Return (X, Y) of the center of cell containing provided text 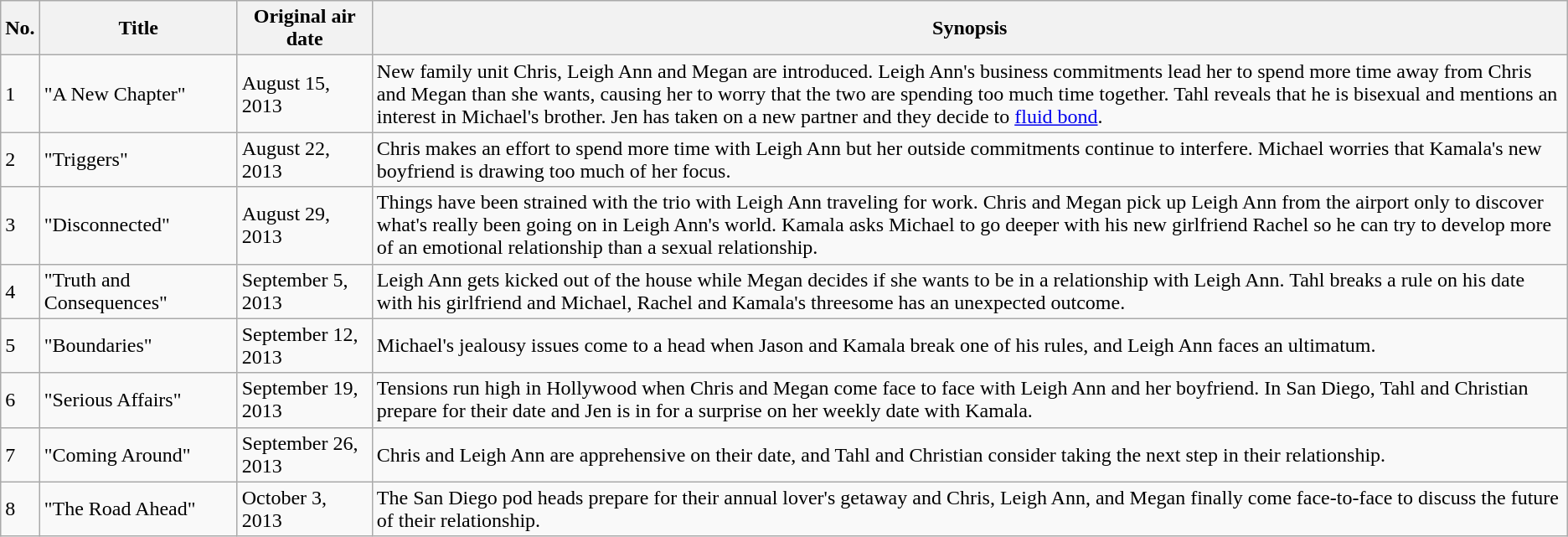
"Serious Affairs" (138, 400)
Original air date (305, 28)
4 (20, 292)
"Disconnected" (138, 225)
August 15, 2013 (305, 94)
Title (138, 28)
Synopsis (970, 28)
No. (20, 28)
"A New Chapter" (138, 94)
Michael's jealousy issues come to a head when Jason and Kamala break one of his rules, and Leigh Ann faces an ultimatum. (970, 345)
"Truth and Consequences" (138, 292)
September 26, 2013 (305, 454)
October 3, 2013 (305, 509)
8 (20, 509)
1 (20, 94)
September 19, 2013 (305, 400)
"The Road Ahead" (138, 509)
August 29, 2013 (305, 225)
3 (20, 225)
August 22, 2013 (305, 159)
September 12, 2013 (305, 345)
"Triggers" (138, 159)
Chris and Leigh Ann are apprehensive on their date, and Tahl and Christian consider taking the next step in their relationship. (970, 454)
5 (20, 345)
6 (20, 400)
7 (20, 454)
"Coming Around" (138, 454)
"Boundaries" (138, 345)
2 (20, 159)
September 5, 2013 (305, 292)
